Determine the (X, Y) coordinate at the center of the cell enclosing the given text.  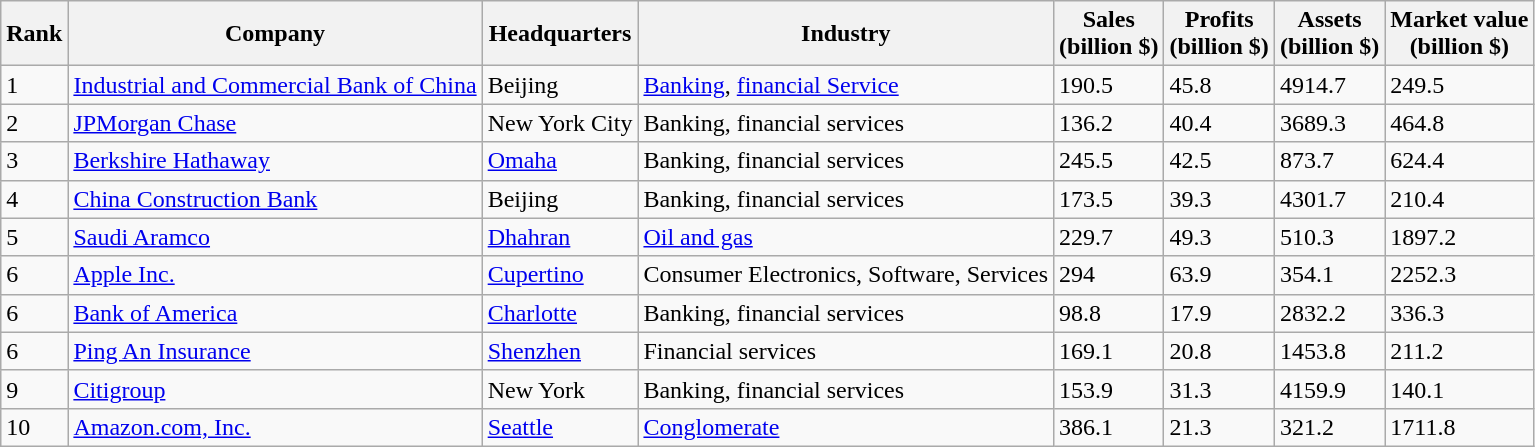
321.2 (1329, 427)
Shenzhen (560, 351)
4159.9 (1329, 389)
Market value (billion $) (1460, 34)
624.4 (1460, 161)
249.5 (1460, 85)
3 (34, 161)
336.3 (1460, 313)
42.5 (1219, 161)
3689.3 (1329, 123)
Bank of America (275, 313)
49.3 (1219, 237)
210.4 (1460, 199)
Citigroup (275, 389)
229.7 (1109, 237)
63.9 (1219, 275)
Headquarters (560, 34)
Cupertino (560, 275)
31.3 (1219, 389)
5 (34, 237)
4301.7 (1329, 199)
2832.2 (1329, 313)
New York (560, 389)
45.8 (1219, 85)
354.1 (1329, 275)
Ping An Insurance (275, 351)
1453.8 (1329, 351)
1897.2 (1460, 237)
1711.8 (1460, 427)
136.2 (1109, 123)
Charlotte (560, 313)
Saudi Aramco (275, 237)
510.3 (1329, 237)
Dhahran (560, 237)
Sales (billion $) (1109, 34)
Berkshire Hathaway (275, 161)
1 (34, 85)
Industry (846, 34)
464.8 (1460, 123)
190.5 (1109, 85)
2 (34, 123)
JPMorgan Chase (275, 123)
Amazon.com, Inc. (275, 427)
245.5 (1109, 161)
4 (34, 199)
Rank (34, 34)
Profits (billion $) (1219, 34)
20.8 (1219, 351)
169.1 (1109, 351)
140.1 (1460, 389)
4914.7 (1329, 85)
Consumer Electronics, Software, Services (846, 275)
Banking, financial Service (846, 85)
386.1 (1109, 427)
211.2 (1460, 351)
Omaha (560, 161)
Financial services (846, 351)
Oil and gas (846, 237)
294 (1109, 275)
Industrial and Commercial Bank of China (275, 85)
2252.3 (1460, 275)
9 (34, 389)
China Construction Bank (275, 199)
Assets (billion $) (1329, 34)
Seattle (560, 427)
153.9 (1109, 389)
Apple Inc. (275, 275)
17.9 (1219, 313)
40.4 (1219, 123)
New York City (560, 123)
Conglomerate (846, 427)
10 (34, 427)
98.8 (1109, 313)
21.3 (1219, 427)
873.7 (1329, 161)
173.5 (1109, 199)
39.3 (1219, 199)
Company (275, 34)
